Detect which cell encompasses the target text, then output its (x, y) center coordinate. 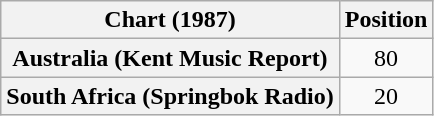
80 (386, 58)
South Africa (Springbok Radio) (170, 96)
Australia (Kent Music Report) (170, 58)
Position (386, 20)
20 (386, 96)
Chart (1987) (170, 20)
